Locate the cell with the specified text and output its [x, y] center coordinate. 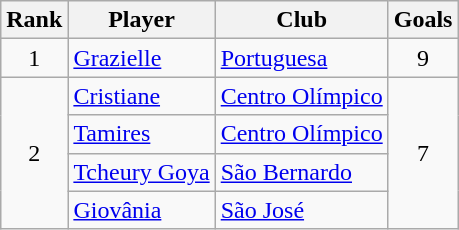
1 [34, 58]
2 [34, 153]
Giovânia [142, 210]
Rank [34, 20]
Cristiane [142, 96]
Grazielle [142, 58]
Portuguesa [302, 58]
Tamires [142, 134]
São José [302, 210]
Club [302, 20]
Tcheury Goya [142, 172]
Goals [423, 20]
São Bernardo [302, 172]
Player [142, 20]
7 [423, 153]
9 [423, 58]
